Extract the (x, y) coordinate from the center of the cell holding the provided text.  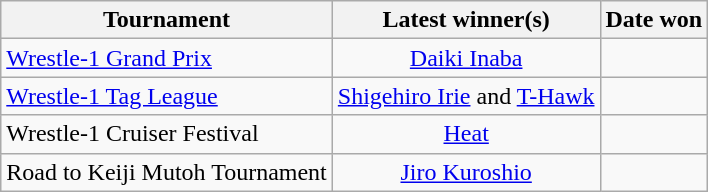
Tournament (167, 20)
Road to Keiji Mutoh Tournament (167, 172)
Shigehiro Irie and T-Hawk (466, 96)
Date won (654, 20)
Daiki Inaba (466, 58)
Wrestle-1 Cruiser Festival (167, 134)
Jiro Kuroshio (466, 172)
Latest winner(s) (466, 20)
Heat (466, 134)
Wrestle-1 Tag League (167, 96)
Wrestle-1 Grand Prix (167, 58)
